Detect which cell encompasses the target text, then output its (x, y) center coordinate. 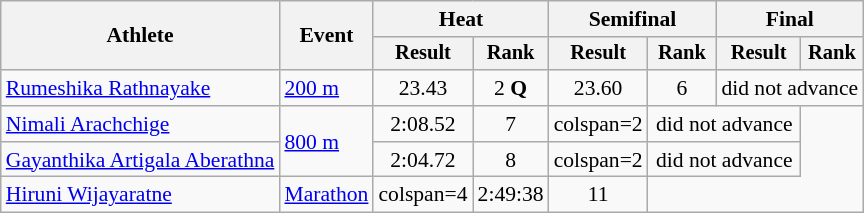
23.43 (422, 88)
23.60 (598, 88)
6 (682, 88)
2:08.52 (422, 124)
200 m (326, 88)
Marathon (326, 195)
Event (326, 36)
Athlete (140, 36)
Nimali Arachchige (140, 124)
Heat (460, 19)
7 (511, 124)
8 (511, 160)
Gayanthika Artigala Aberathna (140, 160)
800 m (326, 142)
11 (598, 195)
Rumeshika Rathnayake (140, 88)
Semifinal (633, 19)
Final (790, 19)
2:04.72 (422, 160)
colspan=4 (422, 195)
2 Q (511, 88)
Hiruni Wijayaratne (140, 195)
2:49:38 (511, 195)
